Extract the (X, Y) coordinate from the center of the cell holding the provided text.  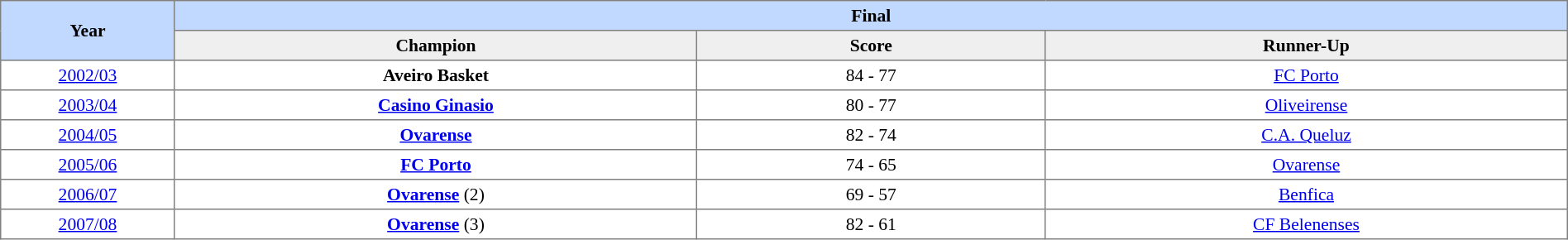
Ovarense (3) (436, 224)
Ovarense (2) (436, 194)
Aveiro Basket (436, 75)
2002/03 (88, 75)
82 - 61 (872, 224)
Runner-Up (1307, 46)
Final (871, 16)
Casino Ginasio (436, 105)
C.A. Queluz (1307, 135)
Oliveirense (1307, 105)
80 - 77 (872, 105)
CF Belenenses (1307, 224)
Champion (436, 46)
84 - 77 (872, 75)
Benfica (1307, 194)
2003/04 (88, 105)
2005/06 (88, 165)
2006/07 (88, 194)
2004/05 (88, 135)
69 - 57 (872, 194)
Score (872, 46)
2007/08 (88, 224)
74 - 65 (872, 165)
82 - 74 (872, 135)
Year (88, 31)
